Provide the [X, Y] coordinate of the cell's center where the given text is located.  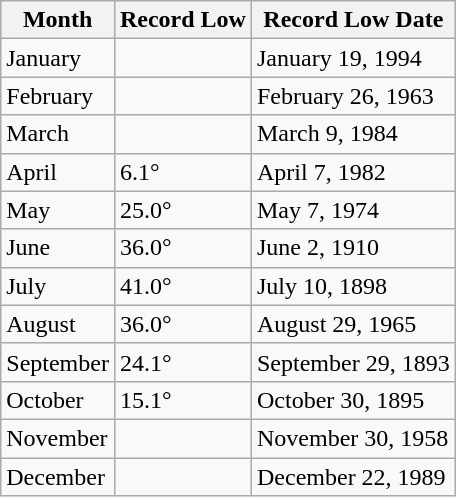
Record Low [182, 20]
May [58, 210]
October [58, 400]
24.1° [182, 362]
August [58, 324]
41.0° [182, 286]
6.1° [182, 172]
February [58, 96]
November 30, 1958 [353, 438]
September 29, 1893 [353, 362]
15.1° [182, 400]
October 30, 1895 [353, 400]
December [58, 477]
March [58, 134]
February 26, 1963 [353, 96]
May 7, 1974 [353, 210]
January 19, 1994 [353, 58]
Month [58, 20]
January [58, 58]
July [58, 286]
Record Low Date [353, 20]
December 22, 1989 [353, 477]
June [58, 248]
March 9, 1984 [353, 134]
25.0° [182, 210]
November [58, 438]
July 10, 1898 [353, 286]
April [58, 172]
August 29, 1965 [353, 324]
April 7, 1982 [353, 172]
June 2, 1910 [353, 248]
September [58, 362]
